From the cell containing the given text, extract its center point as [x, y] coordinate. 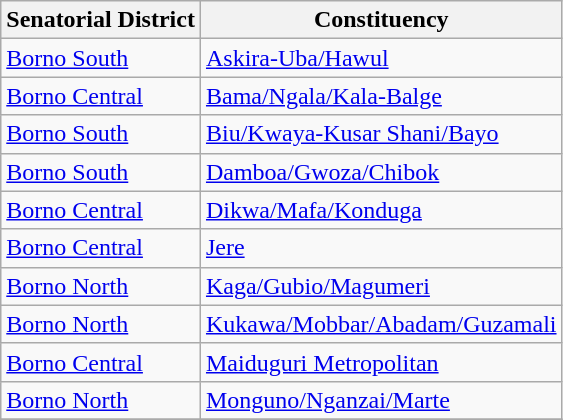
Senatorial District [101, 20]
Kukawa/Mobbar/Abadam/Guzamali [381, 324]
Bama/Ngala/Kala-Balge [381, 96]
Askira-Uba/Hawul [381, 58]
Maiduguri Metropolitan [381, 362]
Biu/Kwaya-Kusar Shani/Bayo [381, 134]
Monguno/Nganzai/Marte [381, 400]
Damboa/Gwoza/Chibok [381, 172]
Constituency [381, 20]
Dikwa/Mafa/Konduga [381, 210]
Kaga/Gubio/Magumeri [381, 286]
Jere [381, 248]
